Output the (X, Y) coordinate of the center of the cell containing the given text.  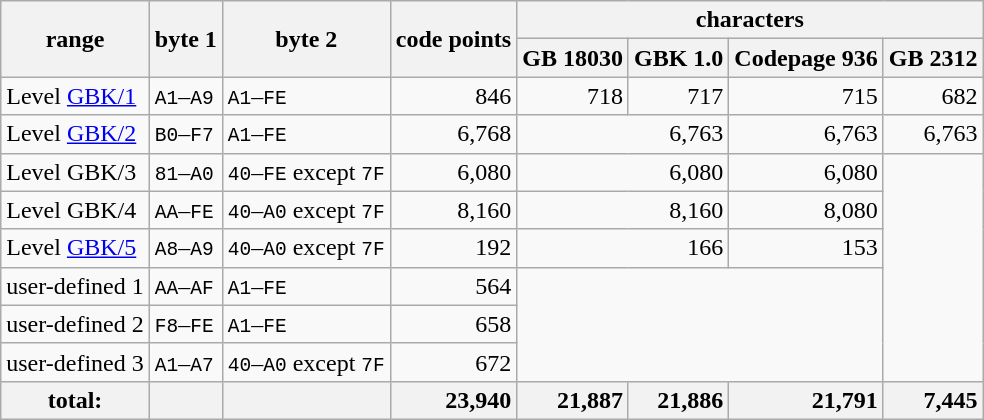
718 (573, 96)
Level GBK/2 (76, 134)
715 (806, 96)
A1–A9 (186, 96)
A1–A7 (186, 362)
564 (453, 286)
range (76, 39)
byte 1 (186, 39)
Level GBK/5 (76, 248)
846 (453, 96)
682 (933, 96)
658 (453, 324)
717 (678, 96)
23,940 (453, 400)
AA–FE (186, 210)
characters (750, 20)
user-defined 2 (76, 324)
A8–A9 (186, 248)
21,887 (573, 400)
Codepage 936 (806, 58)
153 (806, 248)
672 (453, 362)
byte 2 (306, 39)
81–A0 (186, 172)
F8–FE (186, 324)
21,886 (678, 400)
21,791 (806, 400)
GB 18030 (573, 58)
Level GBK/1 (76, 96)
40–FE except 7F (306, 172)
8,080 (806, 210)
GBK 1.0 (678, 58)
Level GBK/4 (76, 210)
GB 2312 (933, 58)
code points (453, 39)
total: (76, 400)
192 (453, 248)
Level GBK/3 (76, 172)
user-defined 1 (76, 286)
user-defined 3 (76, 362)
7,445 (933, 400)
166 (623, 248)
6,768 (453, 134)
AA–AF (186, 286)
B0–F7 (186, 134)
